Search for the cell housing the specified text and yield its (X, Y) center coordinate. 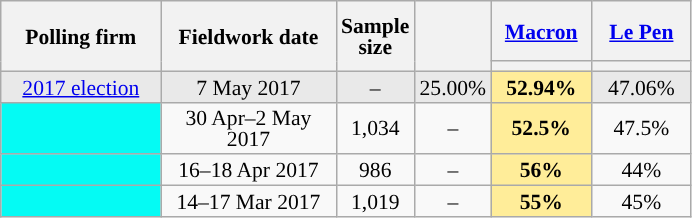
25.00% (452, 86)
986 (375, 170)
52.94% (541, 86)
Samplesize (375, 36)
7 May 2017 (248, 86)
56% (541, 170)
16–18 Apr 2017 (248, 170)
Fieldwork date (248, 36)
30 Apr–2 May 2017 (248, 128)
2017 election (81, 86)
Macron (541, 31)
47.06% (641, 86)
1,034 (375, 128)
47.5% (641, 128)
1,019 (375, 202)
55% (541, 202)
Polling firm (81, 36)
44% (641, 170)
52.5% (541, 128)
45% (641, 202)
Le Pen (641, 31)
14–17 Mar 2017 (248, 202)
